Provide the (X, Y) coordinate of the cell's center where the given text is located.  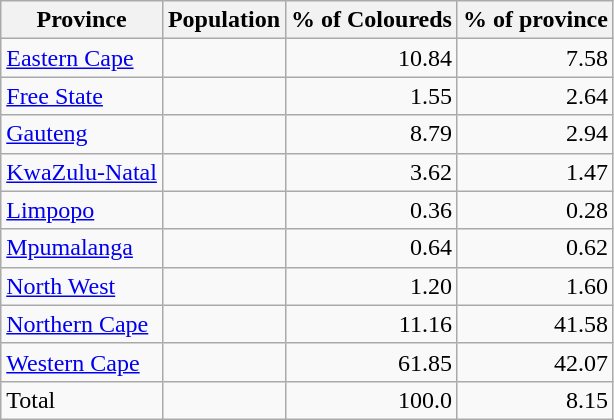
% of Coloureds (372, 20)
Eastern Cape (82, 58)
42.07 (535, 362)
Province (82, 20)
11.16 (372, 324)
1.60 (535, 286)
1.47 (535, 172)
3.62 (372, 172)
2.64 (535, 96)
Mpumalanga (82, 248)
North West (82, 286)
41.58 (535, 324)
0.62 (535, 248)
Limpopo (82, 210)
Western Cape (82, 362)
1.55 (372, 96)
Gauteng (82, 134)
KwaZulu-Natal (82, 172)
8.79 (372, 134)
Total (82, 400)
Population (224, 20)
% of province (535, 20)
2.94 (535, 134)
0.28 (535, 210)
100.0 (372, 400)
0.36 (372, 210)
10.84 (372, 58)
Free State (82, 96)
61.85 (372, 362)
Northern Cape (82, 324)
0.64 (372, 248)
8.15 (535, 400)
1.20 (372, 286)
7.58 (535, 58)
